Search for the cell housing the specified text and yield its (x, y) center coordinate. 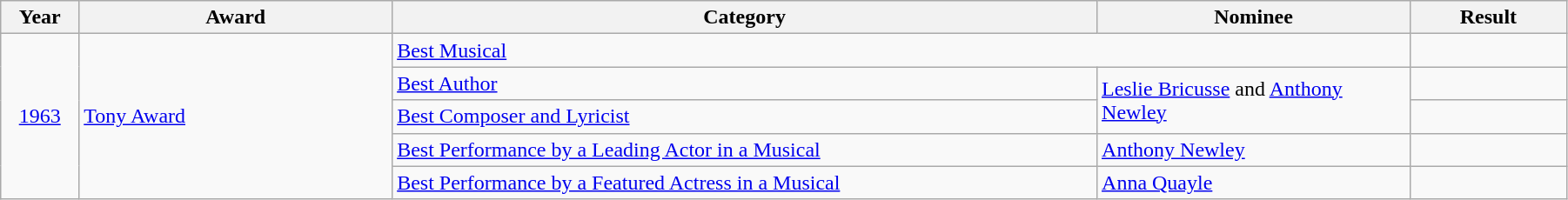
Best Musical (901, 50)
Best Author (745, 83)
Tony Award (236, 117)
Year (40, 17)
Best Performance by a Leading Actor in a Musical (745, 150)
Best Composer and Lyricist (745, 117)
Nominee (1254, 17)
Best Performance by a Featured Actress in a Musical (745, 183)
Award (236, 17)
Category (745, 17)
Anna Quayle (1254, 183)
Result (1488, 17)
Anthony Newley (1254, 150)
1963 (40, 117)
Leslie Bricusse and Anthony Newley (1254, 100)
